Pinpoint the cell where the given text exists, returning its [x, y] midpoint coordinate. 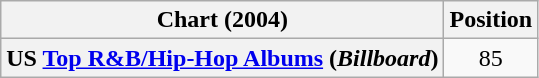
85 [491, 58]
US Top R&B/Hip-Hop Albums (Billboard) [222, 58]
Chart (2004) [222, 20]
Position [491, 20]
